Scan for the cell matching the given text and deliver its [x, y] coordinate at center. 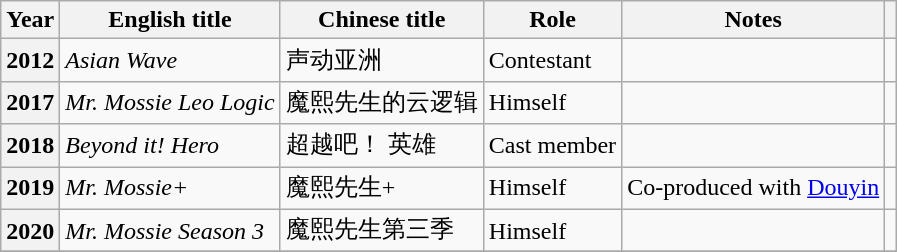
Contestant [552, 60]
Cast member [552, 146]
魔熙先生+ [382, 188]
2012 [30, 60]
English title [170, 20]
魔熙先生第三季 [382, 230]
2017 [30, 102]
2019 [30, 188]
2020 [30, 230]
Asian Wave [170, 60]
2018 [30, 146]
Mr. Mossie+ [170, 188]
Beyond it! Hero [170, 146]
Mr. Mossie Leo Logic [170, 102]
Mr. Mossie Season 3 [170, 230]
魔熙先生的云逻辑 [382, 102]
Notes [754, 20]
超越吧！ 英雄 [382, 146]
Role [552, 20]
Chinese title [382, 20]
声动亚洲 [382, 60]
Co-produced with Douyin [754, 188]
Year [30, 20]
